Provide the (X, Y) coordinate of the cell's center where the given text is located.  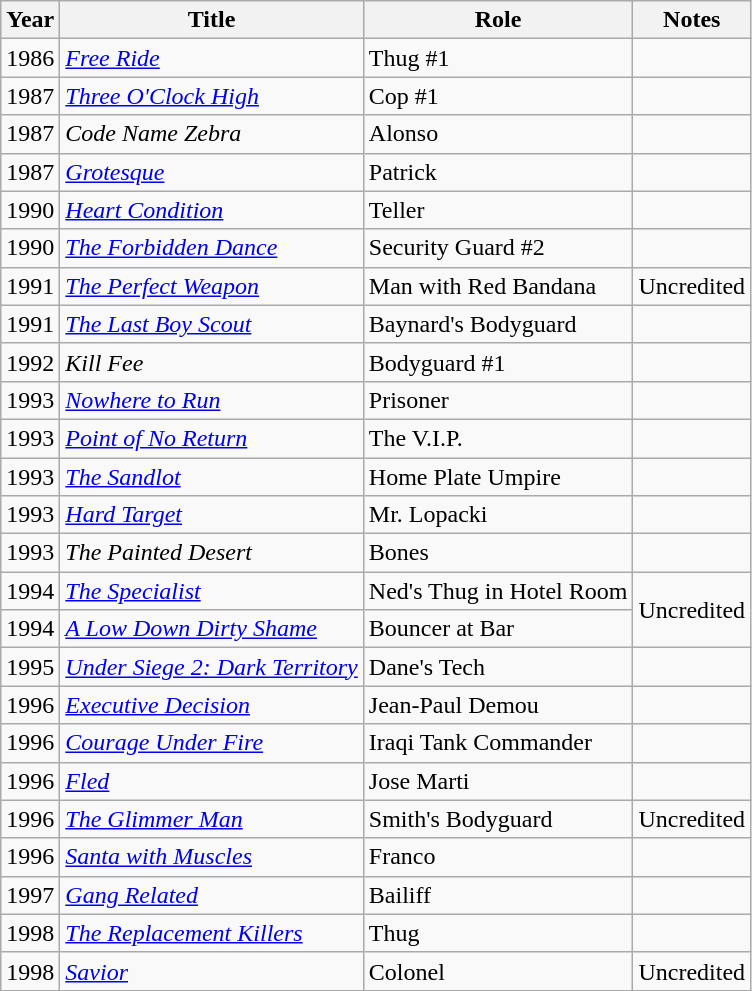
Santa with Muscles (212, 857)
Kill Fee (212, 362)
Franco (498, 857)
The Replacement Killers (212, 933)
Alonso (498, 134)
Security Guard #2 (498, 248)
Bones (498, 553)
Free Ride (212, 58)
Under Siege 2: Dark Territory (212, 667)
The Painted Desert (212, 553)
Home Plate Umpire (498, 477)
Prisoner (498, 400)
Title (212, 20)
Nowhere to Run (212, 400)
Bodyguard #1 (498, 362)
Executive Decision (212, 705)
Point of No Return (212, 438)
Teller (498, 210)
Gang Related (212, 895)
Mr. Lopacki (498, 515)
Baynard's Bodyguard (498, 324)
Notes (692, 20)
Bailiff (498, 895)
Dane's Tech (498, 667)
Thug #1 (498, 58)
Man with Red Bandana (498, 286)
1997 (30, 895)
Iraqi Tank Commander (498, 743)
Fled (212, 781)
Savior (212, 971)
1986 (30, 58)
The Perfect Weapon (212, 286)
Smith's Bodyguard (498, 819)
Code Name Zebra (212, 134)
The V.I.P. (498, 438)
The Sandlot (212, 477)
The Last Boy Scout (212, 324)
1995 (30, 667)
Year (30, 20)
Colonel (498, 971)
Jean-Paul Demou (498, 705)
The Specialist (212, 591)
Heart Condition (212, 210)
Cop #1 (498, 96)
A Low Down Dirty Shame (212, 629)
Bouncer at Bar (498, 629)
Courage Under Fire (212, 743)
The Glimmer Man (212, 819)
Patrick (498, 172)
Thug (498, 933)
The Forbidden Dance (212, 248)
Jose Marti (498, 781)
Role (498, 20)
1992 (30, 362)
Ned's Thug in Hotel Room (498, 591)
Grotesque (212, 172)
Three O'Clock High (212, 96)
Hard Target (212, 515)
